For the text-containing cell, return its midpoint in [x, y] coordinate format. 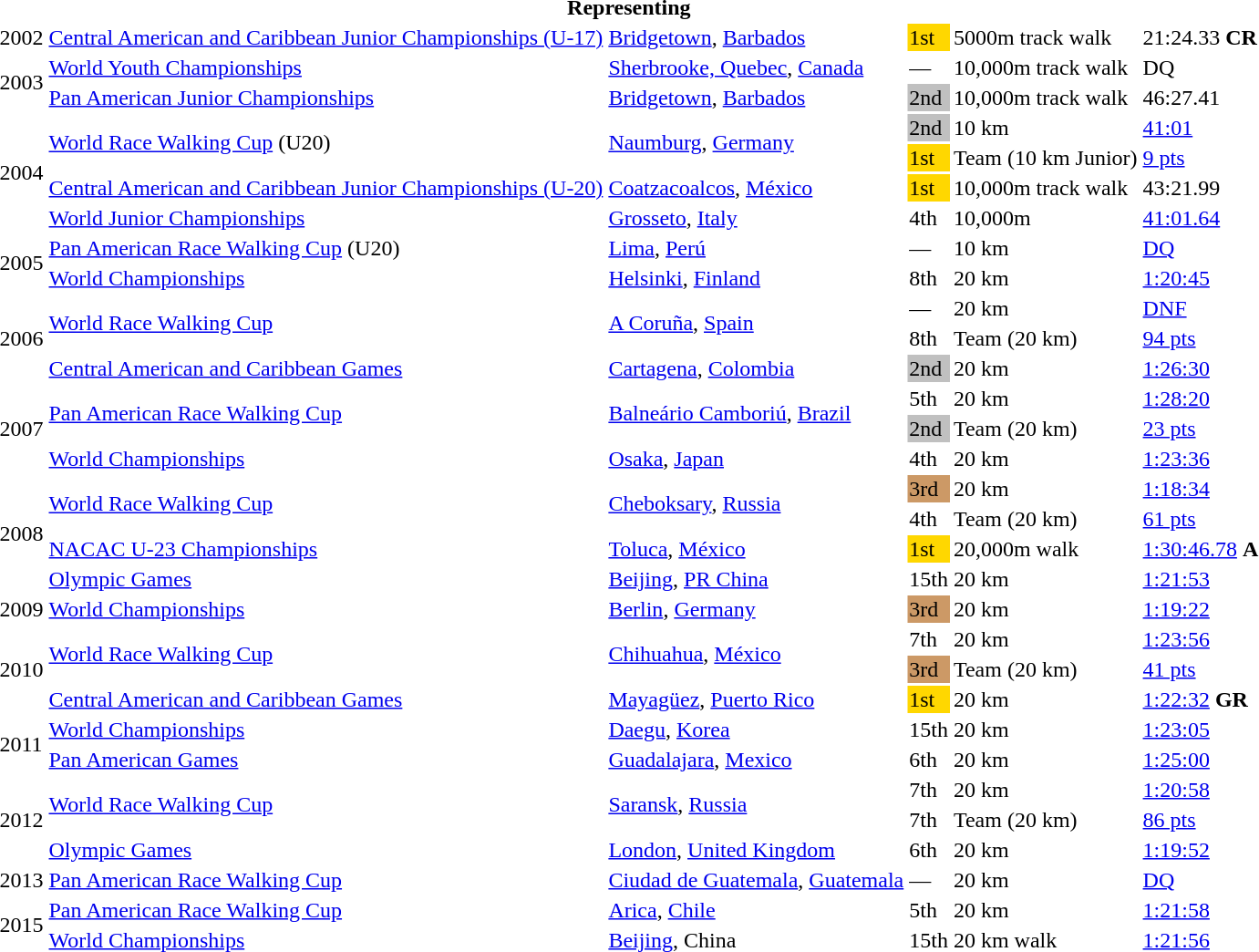
Daegu, Korea [757, 730]
A Coruña, Spain [757, 323]
5000m track walk [1045, 37]
Pan American Race Walking Cup (U20) [326, 248]
Chihuahua, México [757, 655]
Central American and Caribbean Junior Championships (U-17) [326, 37]
20,000m walk [1045, 549]
Berlin, Germany [757, 609]
Helsinki, Finland [757, 278]
Pan American Junior Championships [326, 98]
World Junior Championships [326, 218]
Balneário Camboriú, Brazil [757, 414]
World Race Walking Cup (U20) [326, 142]
Mayagüez, Puerto Rico [757, 699]
Central American and Caribbean Junior Championships (U-20) [326, 188]
Toluca, México [757, 549]
World Youth Championships [326, 67]
Grosseto, Italy [757, 218]
Team (10 km Junior) [1045, 158]
Sherbrooke, Quebec, Canada [757, 67]
Pan American Games [326, 760]
Guadalajara, Mexico [757, 760]
NACAC U-23 Championships [326, 549]
Ciudad de Guatemala, Guatemala [757, 880]
Cartagena, Colombia [757, 368]
Arica, Chile [757, 910]
Lima, Perú [757, 248]
London, United Kingdom [757, 850]
Beijing, PR China [757, 579]
Naumburg, Germany [757, 142]
Coatzacoalcos, México [757, 188]
Saransk, Russia [757, 804]
Cheboksary, Russia [757, 503]
10,000m [1045, 218]
Osaka, Japan [757, 459]
